Capture the cell that displays the provided text and extract its [x, y] central coordinate. 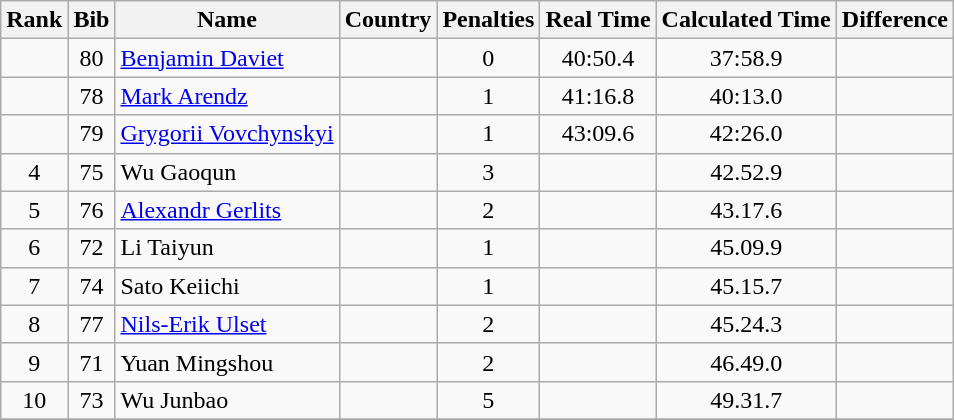
72 [92, 248]
Name [227, 20]
Penalties [488, 20]
75 [92, 172]
42:26.0 [746, 134]
41:16.8 [598, 96]
46.49.0 [746, 362]
Benjamin Daviet [227, 58]
43.17.6 [746, 210]
Calculated Time [746, 20]
Mark Arendz [227, 96]
8 [34, 324]
6 [34, 248]
Bib [92, 20]
80 [92, 58]
40:13.0 [746, 96]
45.15.7 [746, 286]
3 [488, 172]
Grygorii Vovchynskyi [227, 134]
45.09.9 [746, 248]
49.31.7 [746, 400]
Nils-Erik Ulset [227, 324]
43:09.6 [598, 134]
9 [34, 362]
76 [92, 210]
Sato Keiichi [227, 286]
40:50.4 [598, 58]
Alexandr Gerlits [227, 210]
Country [388, 20]
Wu Gaoqun [227, 172]
73 [92, 400]
Rank [34, 20]
Wu Junbao [227, 400]
78 [92, 96]
Difference [894, 20]
0 [488, 58]
45.24.3 [746, 324]
74 [92, 286]
37:58.9 [746, 58]
4 [34, 172]
Li Taiyun [227, 248]
77 [92, 324]
10 [34, 400]
Yuan Mingshou [227, 362]
79 [92, 134]
71 [92, 362]
42.52.9 [746, 172]
7 [34, 286]
Real Time [598, 20]
